Provide the [X, Y] coordinate of the cell's center where the given text is located.  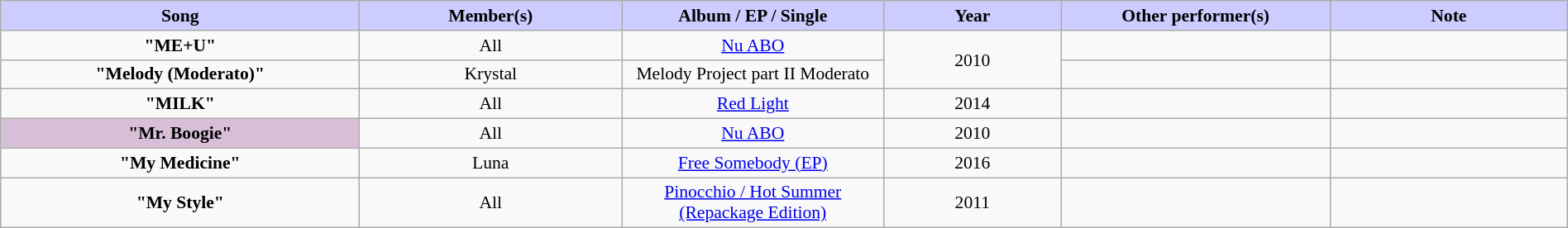
Luna [491, 163]
Krystal [491, 74]
Red Light [753, 104]
Pinocchio / Hot Summer (Repackage Edition) [753, 202]
"My Style" [180, 202]
"MILK" [180, 104]
2011 [973, 202]
Note [1449, 16]
"Mr. Boogie" [180, 133]
Album / EP / Single [753, 16]
Member(s) [491, 16]
"Melody (Moderato)" [180, 74]
Other performer(s) [1196, 16]
2016 [973, 163]
Song [180, 16]
"ME+U" [180, 45]
Free Somebody (EP) [753, 163]
2014 [973, 104]
Year [973, 16]
"My Medicine" [180, 163]
Melody Project part II Moderato [753, 74]
